Search for the cell housing the specified text and yield its (x, y) center coordinate. 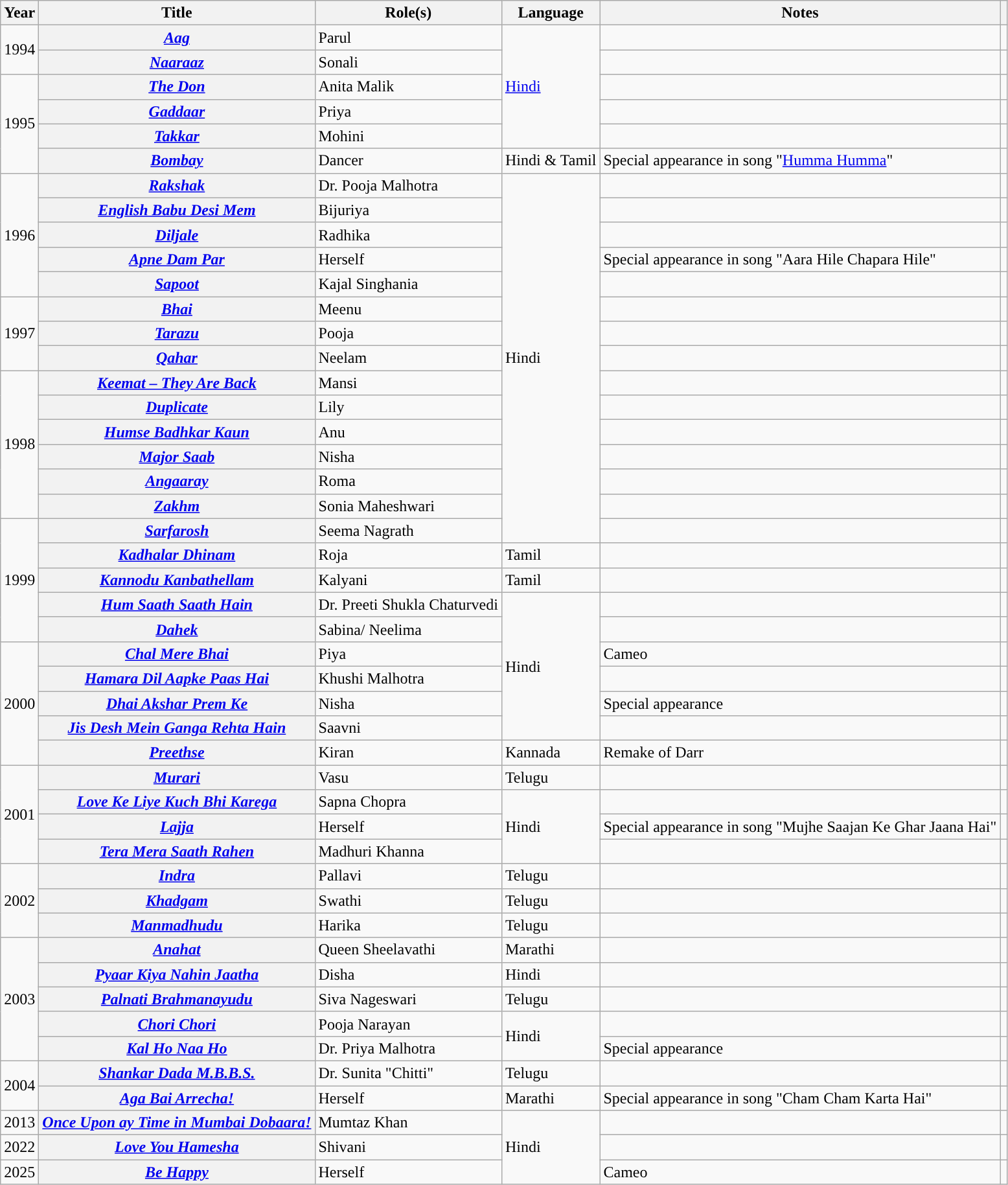
Zakhm (177, 506)
Rakshak (177, 185)
Gaddaar (177, 111)
Hamara Dil Aapke Paas Hai (177, 678)
Pooja (408, 334)
Sabina/ Neelima (408, 629)
Diljale (177, 235)
Meenu (408, 309)
2013 (19, 1123)
2003 (19, 999)
Chal Mere Bhai (177, 654)
Sonia Maheshwari (408, 506)
Takkar (177, 136)
Tera Mera Saath Rahen (177, 851)
Piya (408, 654)
2025 (19, 1172)
Shankar Dada M.B.B.S. (177, 1073)
Swathi (408, 901)
Remake of Darr (800, 753)
Roja (408, 555)
Khushi Malhotra (408, 678)
1994 (19, 50)
Dhai Akshar Prem Ke (177, 703)
1998 (19, 444)
1999 (19, 580)
Radhika (408, 235)
Apne Dam Par (177, 259)
Major Saab (177, 457)
Pyaar Kiya Nahin Jaatha (177, 974)
Neelam (408, 358)
Disha (408, 974)
The Don (177, 87)
Language (551, 13)
Mumtaz Khan (408, 1123)
Chori Chori (177, 1024)
Anahat (177, 950)
Special appearance in song "Cham Cham Karta Hai" (800, 1098)
Notes (800, 13)
Bhai (177, 309)
Dr. Preeti Shukla Chaturvedi (408, 604)
Qahar (177, 358)
Kannada (551, 753)
Roma (408, 481)
Sapoot (177, 284)
Bombay (177, 161)
Madhuri Khanna (408, 851)
Kadhalar Dhinam (177, 555)
Priya (408, 111)
Kajal Singhania (408, 284)
Vasu (408, 777)
Tarazu (177, 334)
Pooja Narayan (408, 1024)
Manmadhudu (177, 925)
Aga Bai Arrecha! (177, 1098)
Lajja (177, 827)
Role(s) (408, 13)
Love You Hamesha (177, 1147)
Khadgam (177, 901)
Saavni (408, 728)
Pallavi (408, 876)
Dahek (177, 629)
1995 (19, 124)
Kiran (408, 753)
Once Upon ay Time in Mumbai Dobaara! (177, 1123)
Hindi & Tamil (551, 161)
Special appearance in song "Aara Hile Chapara Hile" (800, 259)
Aag (177, 38)
Naaraaz (177, 62)
Kal Ho Naa Ho (177, 1048)
Dr. Sunita "Chitti" (408, 1073)
2002 (19, 901)
Indra (177, 876)
Preethse (177, 753)
Hum Saath Saath Hain (177, 604)
Queen Sheelavathi (408, 950)
English Babu Desi Mem (177, 210)
Title (177, 13)
Mansi (408, 383)
2022 (19, 1147)
2000 (19, 703)
Dr. Pooja Malhotra (408, 185)
Sonali (408, 62)
Special appearance in song "Humma Humma" (800, 161)
2001 (19, 814)
1996 (19, 235)
Siva Nageswari (408, 999)
Dancer (408, 161)
Keemat – They Are Back (177, 383)
Jis Desh Mein Ganga Rehta Hain (177, 728)
Kalyani (408, 580)
Mohini (408, 136)
Love Ke Liye Kuch Bhi Karega (177, 802)
Sarfarosh (177, 531)
Palnati Brahmanayudu (177, 999)
2004 (19, 1085)
Angaaray (177, 481)
Kannodu Kanbathellam (177, 580)
Anu (408, 432)
Humse Badhkar Kaun (177, 432)
Year (19, 13)
Sapna Chopra (408, 802)
Seema Nagrath (408, 531)
Be Happy (177, 1172)
Dr. Priya Malhotra (408, 1048)
Murari (177, 777)
Lily (408, 408)
Shivani (408, 1147)
Special appearance in song "Mujhe Saajan Ke Ghar Jaana Hai" (800, 827)
Anita Malik (408, 87)
Harika (408, 925)
Bijuriya (408, 210)
Parul (408, 38)
1997 (19, 334)
Duplicate (177, 408)
